Identify which cell holds the provided text, then report its [x, y] central coordinate. 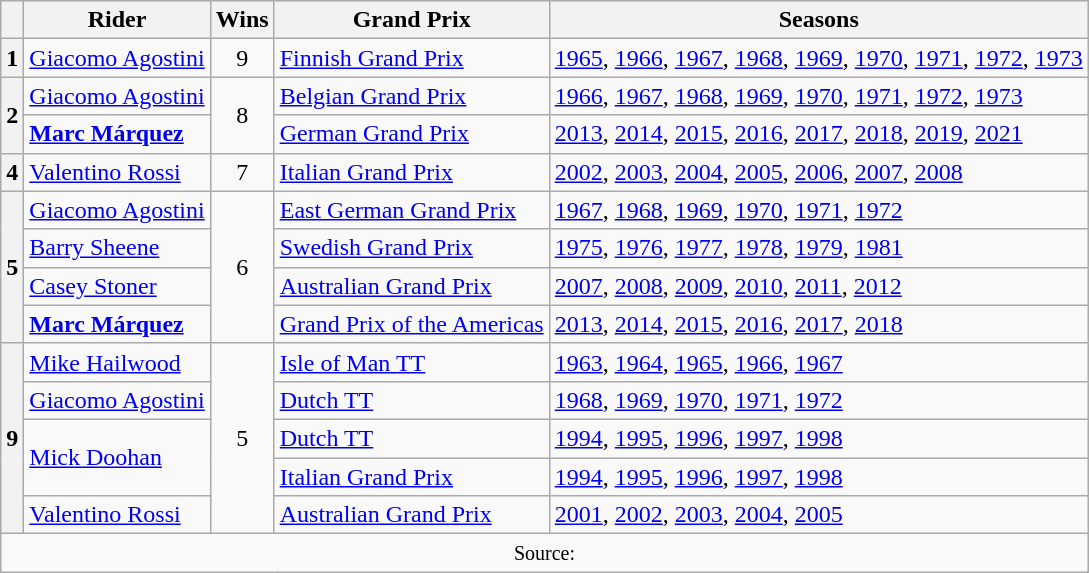
Wins [242, 20]
1967, 1968, 1969, 1970, 1971, 1972 [818, 210]
2013, 2014, 2015, 2016, 2017, 2018 [818, 324]
Source: [545, 553]
4 [12, 172]
Belgian Grand Prix [412, 96]
1965, 1966, 1967, 1968, 1969, 1970, 1971, 1972, 1973 [818, 58]
Isle of Man TT [412, 362]
1 [12, 58]
2001, 2002, 2003, 2004, 2005 [818, 515]
7 [242, 172]
1968, 1969, 1970, 1971, 1972 [818, 400]
Casey Stoner [117, 286]
1975, 1976, 1977, 1978, 1979, 1981 [818, 248]
Grand Prix [412, 20]
Grand Prix of the Americas [412, 324]
East German Grand Prix [412, 210]
Mike Hailwood [117, 362]
Rider [117, 20]
Swedish Grand Prix [412, 248]
Seasons [818, 20]
Barry Sheene [117, 248]
Mick Doohan [117, 457]
1963, 1964, 1965, 1966, 1967 [818, 362]
German Grand Prix [412, 134]
8 [242, 115]
2002, 2003, 2004, 2005, 2006, 2007, 2008 [818, 172]
2007, 2008, 2009, 2010, 2011, 2012 [818, 286]
6 [242, 267]
1966, 1967, 1968, 1969, 1970, 1971, 1972, 1973 [818, 96]
2 [12, 115]
Finnish Grand Prix [412, 58]
2013, 2014, 2015, 2016, 2017, 2018, 2019, 2021 [818, 134]
